Pinpoint the cell where the given text exists, returning its [x, y] midpoint coordinate. 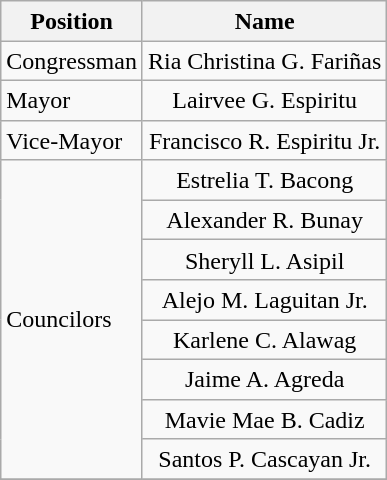
Karlene C. Alawag [264, 340]
Estrelia T. Bacong [264, 180]
Position [72, 21]
Councilors [72, 320]
Name [264, 21]
Jaime A. Agreda [264, 379]
Alexander R. Bunay [264, 220]
Santos P. Cascayan Jr. [264, 459]
Ria Christina G. Fariñas [264, 61]
Congressman [72, 61]
Alejo M. Laguitan Jr. [264, 300]
Sheryll L. Asipil [264, 260]
Lairvee G. Espiritu [264, 100]
Francisco R. Espiritu Jr. [264, 140]
Vice-Mayor [72, 140]
Mayor [72, 100]
Mavie Mae B. Cadiz [264, 419]
